Provide the [X, Y] coordinate of the cell's center where the given text is located.  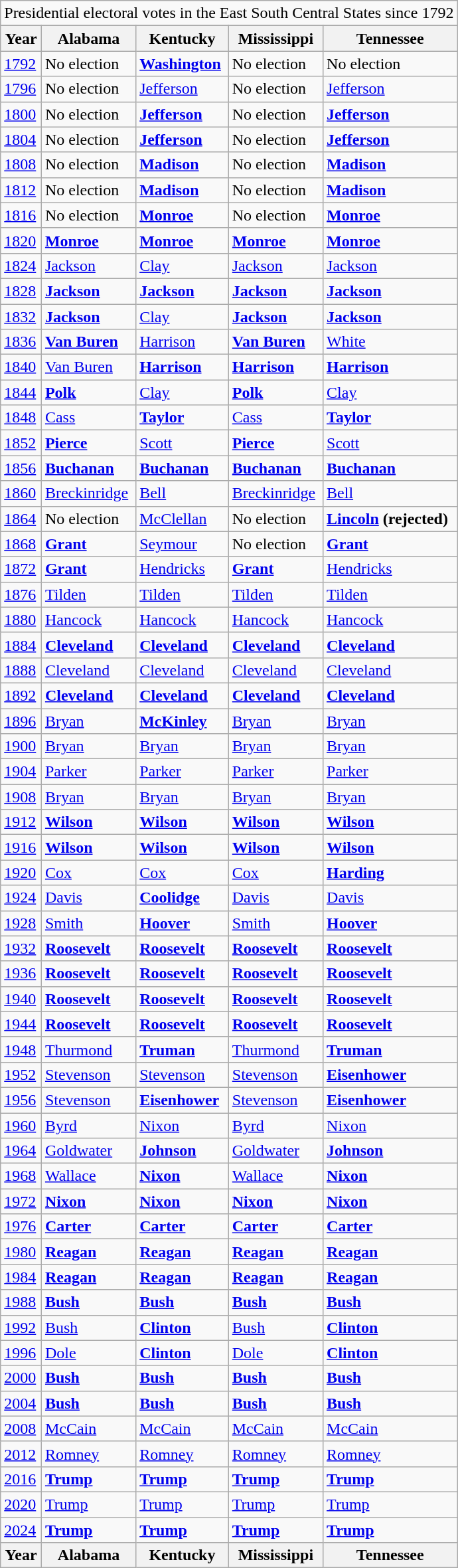
1872 [21, 569]
2020 [21, 1504]
1888 [21, 670]
1808 [21, 165]
1948 [21, 1049]
1976 [21, 1227]
McClellan [183, 519]
1820 [21, 240]
Lincoln (rejected) [390, 519]
1972 [21, 1201]
1804 [21, 139]
1932 [21, 948]
1916 [21, 847]
1940 [21, 999]
1824 [21, 266]
1896 [21, 721]
1856 [21, 468]
1920 [21, 873]
2024 [21, 1529]
Washington [183, 64]
1924 [21, 898]
Harding [390, 873]
1852 [21, 443]
1944 [21, 1024]
1812 [21, 190]
1892 [21, 695]
1816 [21, 215]
1908 [21, 797]
Seymour [183, 544]
1848 [21, 418]
2000 [21, 1378]
1844 [21, 392]
1952 [21, 1075]
Coolidge [183, 898]
1900 [21, 746]
1868 [21, 544]
1860 [21, 493]
1936 [21, 974]
1980 [21, 1252]
1992 [21, 1328]
2016 [21, 1479]
1840 [21, 367]
1968 [21, 1176]
1800 [21, 114]
1828 [21, 291]
1904 [21, 772]
2004 [21, 1403]
2008 [21, 1429]
1836 [21, 342]
1928 [21, 923]
1880 [21, 620]
1984 [21, 1277]
1832 [21, 317]
Presidential electoral votes in the East South Central States since 1792 [229, 13]
1912 [21, 822]
1792 [21, 64]
White [390, 342]
McKinley [183, 721]
1960 [21, 1126]
1884 [21, 645]
1956 [21, 1100]
1876 [21, 594]
1864 [21, 519]
1988 [21, 1302]
1996 [21, 1353]
1964 [21, 1151]
2012 [21, 1454]
1796 [21, 89]
